Scan for the cell matching the given text and deliver its (x, y) coordinate at center. 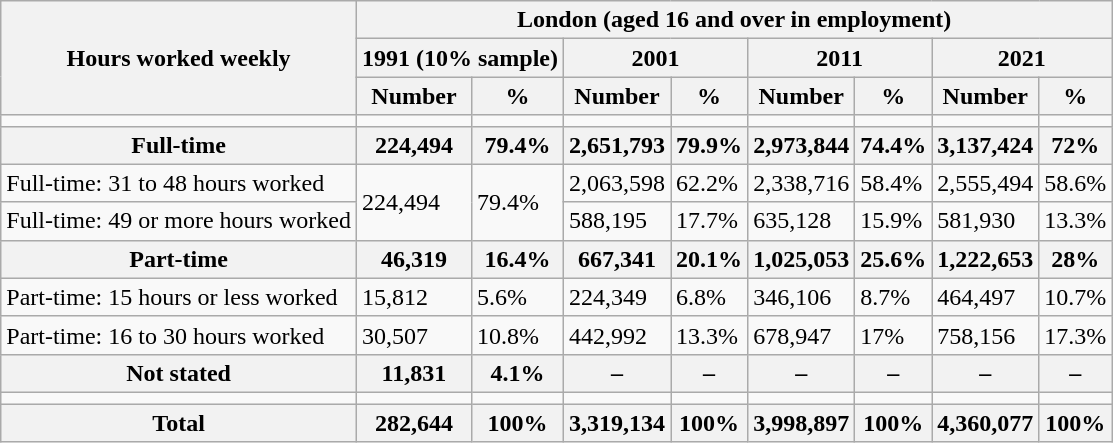
346,106 (802, 297)
17.7% (710, 221)
442,992 (616, 335)
Full-time: 49 or more hours worked (179, 221)
Full-time: 31 to 48 hours worked (179, 183)
79.9% (710, 145)
8.7% (894, 297)
16.4% (517, 259)
74.4% (894, 145)
667,341 (616, 259)
72% (1076, 145)
2011 (840, 58)
464,497 (986, 297)
10.8% (517, 335)
30,507 (414, 335)
46,319 (414, 259)
1991 (10% sample) (460, 58)
Part-time: 16 to 30 hours worked (179, 335)
4.1% (517, 373)
10.7% (1076, 297)
58.4% (894, 183)
224,349 (616, 297)
2,063,598 (616, 183)
1,025,053 (802, 259)
3,137,424 (986, 145)
282,644 (414, 423)
Full-time (179, 145)
758,156 (986, 335)
4,360,077 (986, 423)
58.6% (1076, 183)
17.3% (1076, 335)
Part-time: 15 hours or less worked (179, 297)
Not stated (179, 373)
2,338,716 (802, 183)
11,831 (414, 373)
2,651,793 (616, 145)
5.6% (517, 297)
London (aged 16 and over in employment) (734, 20)
2021 (1022, 58)
17% (894, 335)
20.1% (710, 259)
6.8% (710, 297)
581,930 (986, 221)
2001 (655, 58)
62.2% (710, 183)
2,973,844 (802, 145)
678,947 (802, 335)
2,555,494 (986, 183)
28% (1076, 259)
635,128 (802, 221)
15.9% (894, 221)
588,195 (616, 221)
3,998,897 (802, 423)
1,222,653 (986, 259)
15,812 (414, 297)
Part-time (179, 259)
Total (179, 423)
25.6% (894, 259)
Hours worked weekly (179, 58)
3,319,134 (616, 423)
